Scan for the cell matching the given text and deliver its [x, y] coordinate at center. 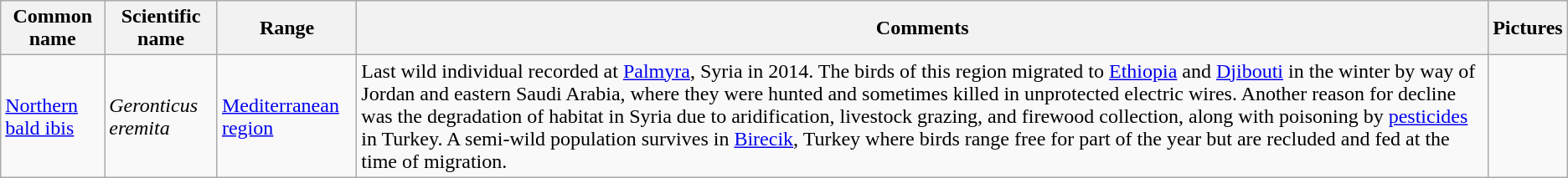
Range [286, 28]
Comments [923, 28]
Northern bald ibis [53, 116]
Scientific name [161, 28]
Common name [53, 28]
Mediterranean region [286, 116]
Pictures [1528, 28]
Geronticus eremita [161, 116]
